For the text-containing cell, return its midpoint in [X, Y] coordinate format. 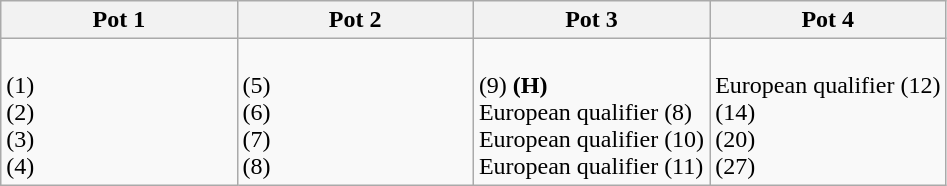
Pot 2 [355, 20]
(5) (6) (7) (8) [355, 112]
Pot 4 [828, 20]
(1) (2) (3) (4) [119, 112]
(9) (H) European qualifier (8) European qualifier (10) European qualifier (11) [591, 112]
Pot 1 [119, 20]
Pot 3 [591, 20]
European qualifier (12) (14) (20) (27) [828, 112]
